Determine the [x, y] coordinate at the center of the cell enclosing the given text.  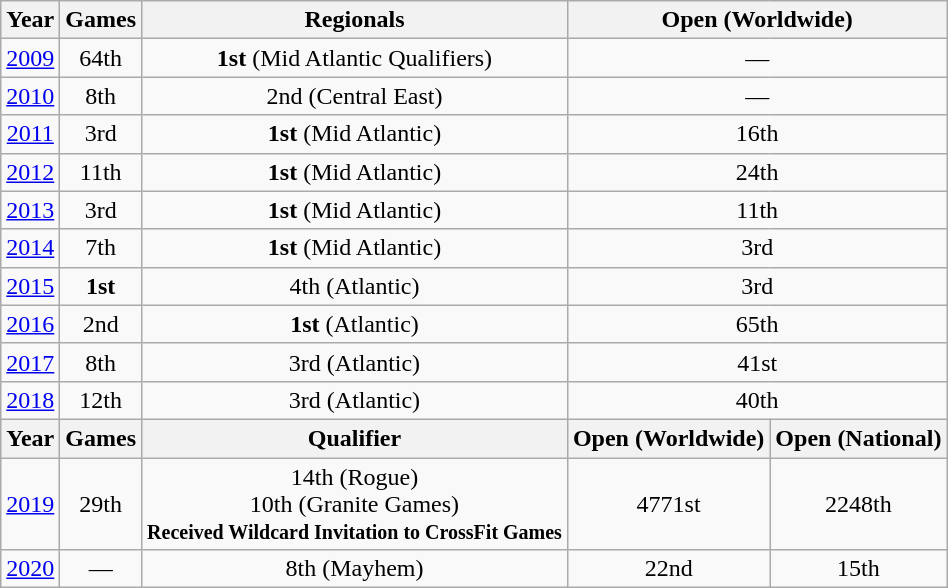
2nd (Central East) [355, 96]
64th [101, 58]
2010 [30, 96]
41st [756, 362]
65th [756, 324]
4771st [668, 504]
8th (Mayhem) [355, 569]
2014 [30, 248]
2019 [30, 504]
12th [101, 400]
1st (Atlantic) [355, 324]
14th (Rogue)10th (Granite Games)Received Wildcard Invitation to CrossFit Games [355, 504]
2017 [30, 362]
16th [756, 134]
2248th [858, 504]
29th [101, 504]
2012 [30, 172]
1st [101, 286]
2nd [101, 324]
40th [756, 400]
2009 [30, 58]
Qualifier [355, 438]
2018 [30, 400]
2011 [30, 134]
Open (National) [858, 438]
1st (Mid Atlantic Qualifiers) [355, 58]
15th [858, 569]
7th [101, 248]
2015 [30, 286]
2013 [30, 210]
22nd [668, 569]
4th (Atlantic) [355, 286]
2020 [30, 569]
2016 [30, 324]
24th [756, 172]
Regionals [355, 20]
